Determine the (X, Y) coordinate at the center of the cell enclosing the given text.  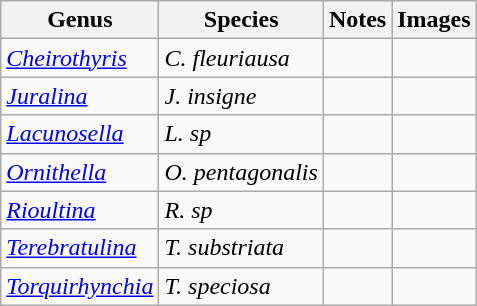
Torquirhynchia (80, 286)
L. sp (241, 134)
Juralina (80, 96)
Cheirothyris (80, 58)
Notes (357, 20)
C. fleuriausa (241, 58)
Rioultina (80, 210)
Terebratulina (80, 248)
Lacunosella (80, 134)
O. pentagonalis (241, 172)
Ornithella (80, 172)
Species (241, 20)
Images (434, 20)
J. insigne (241, 96)
T. speciosa (241, 286)
Genus (80, 20)
R. sp (241, 210)
T. substriata (241, 248)
